Pinpoint the cell where the given text exists, returning its (x, y) midpoint coordinate. 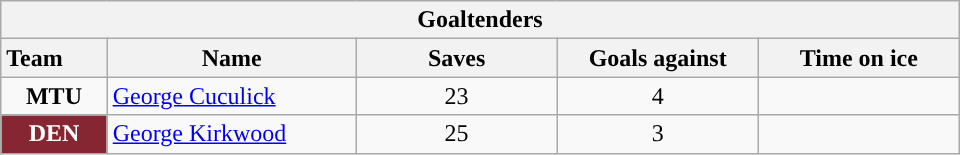
23 (456, 96)
DEN (54, 134)
25 (456, 134)
Goals against (658, 58)
4 (658, 96)
MTU (54, 96)
Time on ice (858, 58)
Goaltenders (480, 20)
George Cuculick (232, 96)
Team (54, 58)
3 (658, 134)
Name (232, 58)
George Kirkwood (232, 134)
Saves (456, 58)
